Search for the cell housing the specified text and yield its [x, y] center coordinate. 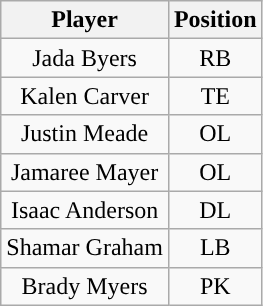
Justin Meade [85, 134]
Brady Myers [85, 286]
TE [215, 96]
Player [85, 20]
Jamaree Mayer [85, 172]
Shamar Graham [85, 248]
RB [215, 58]
LB [215, 248]
DL [215, 210]
Jada Byers [85, 58]
Kalen Carver [85, 96]
PK [215, 286]
Position [215, 20]
Isaac Anderson [85, 210]
